Determine the [x, y] coordinate at the center of the cell enclosing the given text.  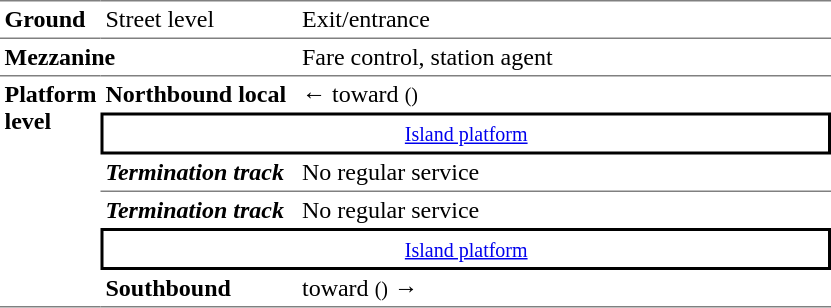
Mezzanine [148, 57]
Southbound [199, 289]
Northbound local [199, 94]
toward () → [564, 289]
← toward () [564, 94]
Ground [50, 20]
Street level [199, 20]
Fare control, station agent [564, 57]
Exit/entrance [564, 20]
Platform level [50, 191]
